Output the [X, Y] coordinate of the center of the cell containing the given text.  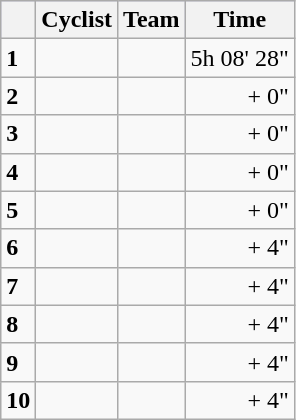
5h 08' 28" [240, 58]
7 [18, 286]
9 [18, 362]
4 [18, 172]
5 [18, 210]
Cyclist [77, 20]
3 [18, 134]
Team [152, 20]
1 [18, 58]
6 [18, 248]
2 [18, 96]
8 [18, 324]
Time [240, 20]
10 [18, 400]
